Extract the (X, Y) coordinate from the center of the cell holding the provided text.  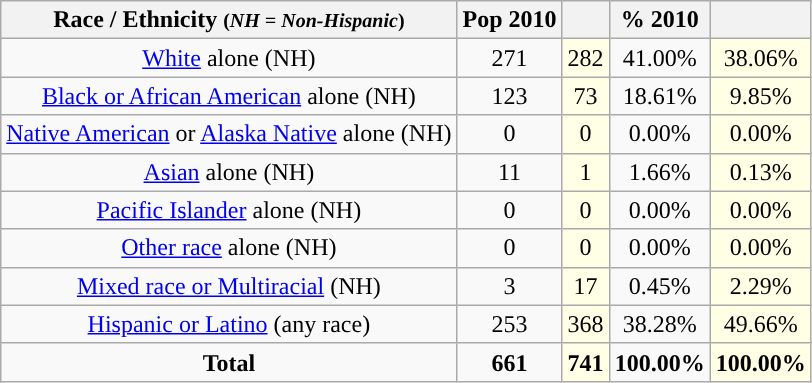
3 (510, 286)
% 2010 (660, 20)
Total (229, 362)
Black or African American alone (NH) (229, 96)
1 (586, 172)
271 (510, 58)
0.13% (760, 172)
11 (510, 172)
73 (586, 96)
123 (510, 96)
Mixed race or Multiracial (NH) (229, 286)
253 (510, 324)
282 (586, 58)
Asian alone (NH) (229, 172)
0.45% (660, 286)
17 (586, 286)
38.28% (660, 324)
2.29% (760, 286)
Pacific Islander alone (NH) (229, 210)
Native American or Alaska Native alone (NH) (229, 134)
Hispanic or Latino (any race) (229, 324)
Pop 2010 (510, 20)
49.66% (760, 324)
741 (586, 362)
38.06% (760, 58)
18.61% (660, 96)
41.00% (660, 58)
9.85% (760, 96)
368 (586, 324)
Other race alone (NH) (229, 248)
661 (510, 362)
White alone (NH) (229, 58)
Race / Ethnicity (NH = Non-Hispanic) (229, 20)
1.66% (660, 172)
